Capture the cell that displays the provided text and extract its (X, Y) central coordinate. 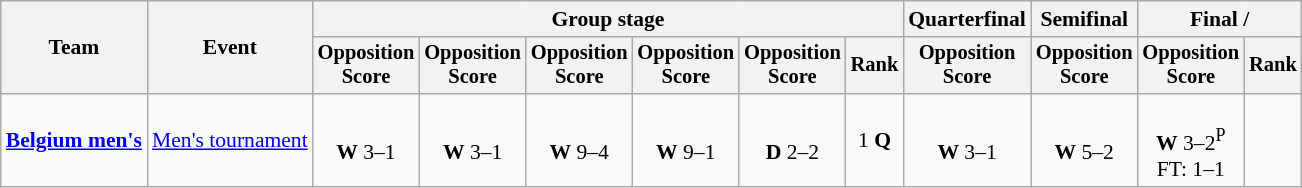
Belgium men's (74, 140)
W 5–2 (1084, 140)
Men's tournament (230, 140)
W 9–4 (580, 140)
W 9–1 (686, 140)
1 Q (875, 140)
Semifinal (1084, 19)
Quarterfinal (967, 19)
W 3–2PFT: 1–1 (1190, 140)
D 2–2 (792, 140)
Team (74, 48)
Event (230, 48)
Final / (1219, 19)
Group stage (608, 19)
